Provide the [X, Y] coordinate of the cell's center where the given text is located.  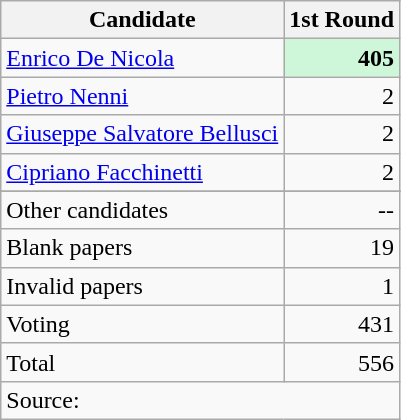
Pietro Nenni [142, 96]
405 [342, 58]
1 [342, 286]
Candidate [142, 20]
Voting [142, 324]
556 [342, 362]
Other candidates [142, 210]
Invalid papers [142, 286]
Blank papers [142, 248]
1st Round [342, 20]
19 [342, 248]
-- [342, 210]
Enrico De Nicola [142, 58]
431 [342, 324]
Total [142, 362]
Giuseppe Salvatore Bellusci [142, 134]
Source: [200, 400]
Cipriano Facchinetti [142, 172]
